Detect which cell encompasses the target text, then output its (X, Y) center coordinate. 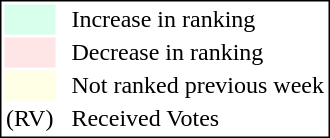
Increase in ranking (198, 19)
Not ranked previous week (198, 85)
Received Votes (198, 119)
Decrease in ranking (198, 53)
(RV) (29, 119)
